Output the [X, Y] coordinate of the center of the cell containing the given text.  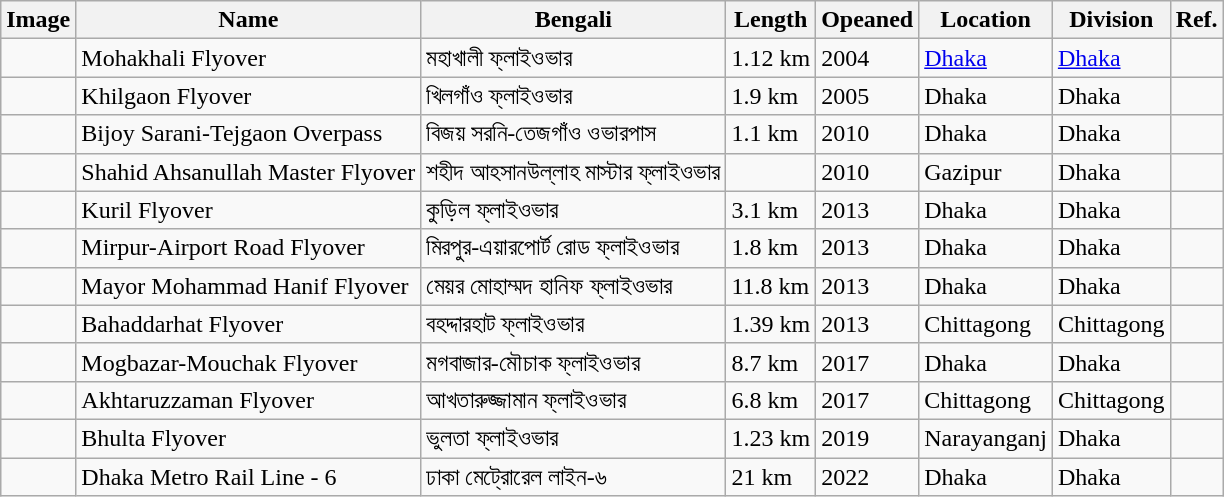
Dhaka Metro Rail Line - 6 [248, 477]
Mogbazar-Mouchak Flyover [248, 362]
2004 [868, 58]
শহীদ আহসানউল্লাহ মাস্টার ফ্লাইওভার [574, 172]
বহদ্দারহাট ফ্লাইওভার [574, 324]
8.7 km [771, 362]
Narayanganj [986, 438]
কুড়িল ফ্লাইওভার [574, 210]
Gazipur [986, 172]
Khilgaon Flyover [248, 96]
বিজয় সরনি-তেজগাঁও ওভারপাস [574, 134]
আখতারুজ্জামান ফ্লাইওভার [574, 400]
Mohakhali Flyover [248, 58]
মিরপুর-এয়ারপোর্ট রোড ফ্লাইওভার [574, 248]
Bahaddarhat Flyover [248, 324]
Mayor Mohammad Hanif Flyover [248, 286]
1.12 km [771, 58]
Akhtaruzzaman Flyover [248, 400]
মহাখালী ফ্লাইওভার [574, 58]
খিলগাঁও ফ্লাইওভার [574, 96]
Division [1111, 20]
ভুলতা ফ্লাইওভার [574, 438]
Kuril Flyover [248, 210]
11.8 km [771, 286]
2022 [868, 477]
Image [38, 20]
মগবাজার-মৌচাক ফ্লাইওভার [574, 362]
21 km [771, 477]
1.9 km [771, 96]
Location [986, 20]
ঢাকা মেট্রোরেল লাইন-৬ [574, 477]
Opeaned [868, 20]
Mirpur-Airport Road Flyover [248, 248]
3.1 km [771, 210]
Ref. [1196, 20]
1.39 km [771, 324]
মেয়র মোহাম্মদ হানিফ ফ্লাইওভার [574, 286]
Bhulta Flyover [248, 438]
2019 [868, 438]
Shahid Ahsanullah Master Flyover [248, 172]
Bijoy Sarani-Tejgaon Overpass [248, 134]
1.8 km [771, 248]
1.1 km [771, 134]
2005 [868, 96]
Length [771, 20]
6.8 km [771, 400]
1.23 km [771, 438]
Bengali [574, 20]
Name [248, 20]
